Capture the cell that displays the provided text and extract its [x, y] central coordinate. 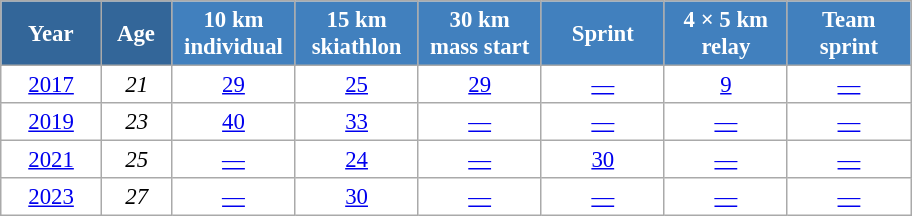
2019 [52, 122]
2021 [52, 160]
33 [356, 122]
24 [356, 160]
10 km individual [234, 34]
21 [136, 85]
Year [52, 34]
9 [726, 85]
30 km mass start [480, 34]
2023 [52, 197]
2017 [52, 85]
Team sprint [848, 34]
Age [136, 34]
Sprint [602, 34]
27 [136, 197]
23 [136, 122]
15 km skiathlon [356, 34]
4 × 5 km relay [726, 34]
40 [234, 122]
